From the cell containing the given text, extract its center point as [x, y] coordinate. 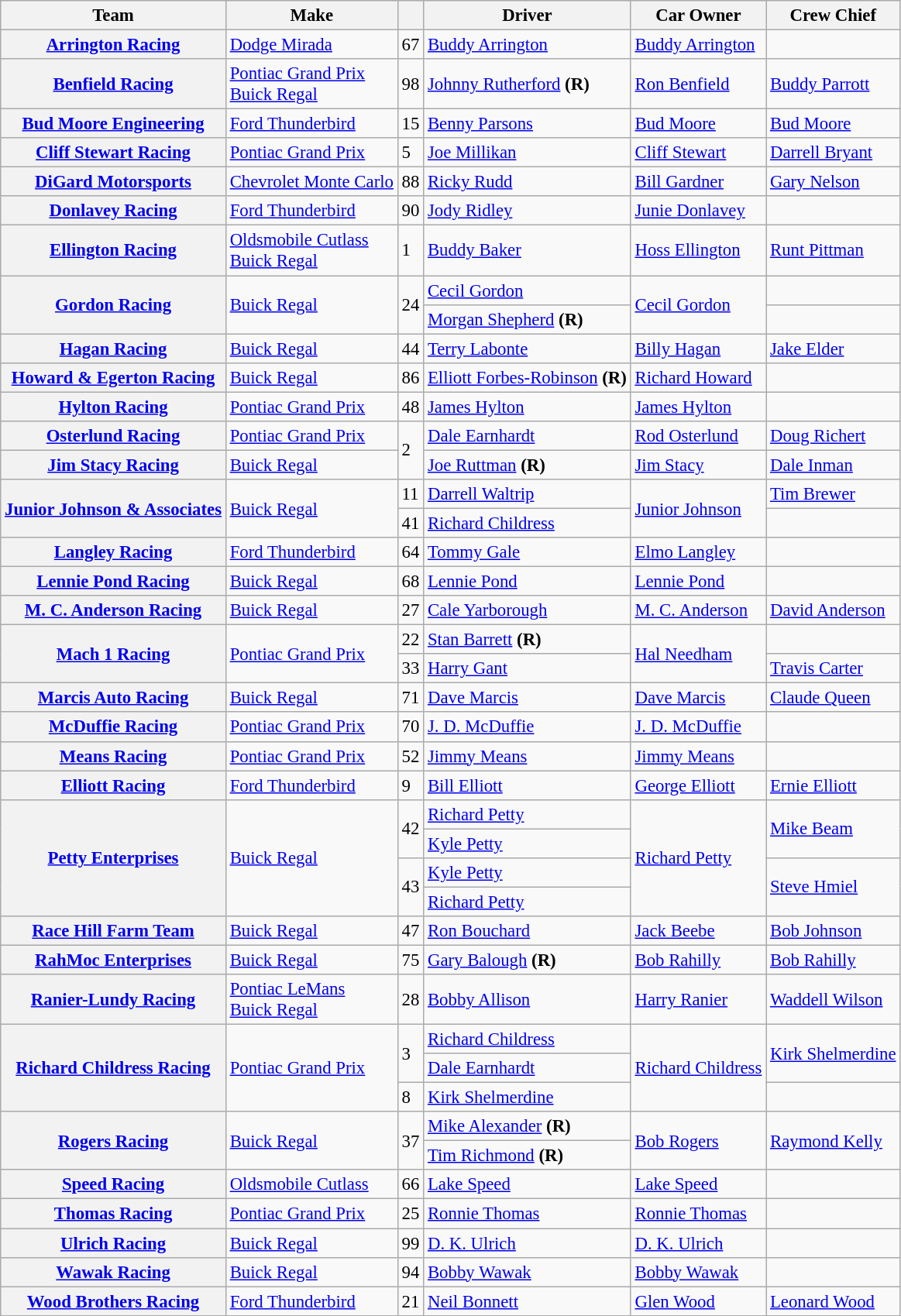
Ellington Racing [113, 251]
86 [411, 377]
Oldsmobile Cutlass [311, 1184]
70 [411, 727]
Rogers Racing [113, 1140]
52 [411, 756]
Glen Wood [698, 1301]
48 [411, 407]
Leonard Wood [834, 1301]
Thomas Racing [113, 1214]
Cliff Stewart [698, 153]
Bob Rogers [698, 1140]
M. C. Anderson Racing [113, 610]
Race Hill Farm Team [113, 931]
Car Owner [698, 15]
Elliott Racing [113, 785]
McDuffie Racing [113, 727]
Buddy Parrott [834, 84]
24 [411, 305]
Wood Brothers Racing [113, 1301]
Travis Carter [834, 668]
15 [411, 124]
21 [411, 1301]
Stan Barrett (R) [528, 640]
Gary Balough (R) [528, 960]
Gary Nelson [834, 182]
Junie Donlavey [698, 211]
Ulrich Racing [113, 1243]
Waddell Wilson [834, 999]
Richard Childress Racing [113, 1069]
Richard Howard [698, 377]
George Elliott [698, 785]
Mike Beam [834, 829]
Neil Bonnett [528, 1301]
Junior Johnson & Associates [113, 508]
Chevrolet Monte Carlo [311, 182]
47 [411, 931]
41 [411, 523]
Means Racing [113, 756]
Runt Pittman [834, 251]
Jody Ridley [528, 211]
Donlavey Racing [113, 211]
Rod Osterlund [698, 436]
Bill Elliott [528, 785]
8 [411, 1098]
Harry Gant [528, 668]
Mach 1 Racing [113, 654]
Tommy Gale [528, 552]
Harry Ranier [698, 999]
Howard & Egerton Racing [113, 377]
Pontiac Grand Prix Buick Regal [311, 84]
Benfield Racing [113, 84]
Jim Stacy [698, 465]
Darrell Bryant [834, 153]
Bill Gardner [698, 182]
Benny Parsons [528, 124]
Ricky Rudd [528, 182]
Mike Alexander (R) [528, 1126]
43 [411, 888]
David Anderson [834, 610]
Buddy Baker [528, 251]
Jake Elder [834, 349]
Langley Racing [113, 552]
M. C. Anderson [698, 610]
Terry Labonte [528, 349]
Osterlund Racing [113, 436]
Pontiac LeMansBuick Regal [311, 999]
Ranier-Lundy Racing [113, 999]
Team [113, 15]
Driver [528, 15]
Marcis Auto Racing [113, 698]
9 [411, 785]
Cliff Stewart Racing [113, 153]
Make [311, 15]
2 [411, 451]
Bob Johnson [834, 931]
Darrell Waltrip [528, 494]
Speed Racing [113, 1184]
Ernie Elliott [834, 785]
67 [411, 45]
44 [411, 349]
Crew Chief [834, 15]
Cale Yarborough [528, 610]
Ron Bouchard [528, 931]
Tim Richmond (R) [528, 1156]
68 [411, 582]
1 [411, 251]
25 [411, 1214]
66 [411, 1184]
94 [411, 1272]
90 [411, 211]
Johnny Rutherford (R) [528, 84]
28 [411, 999]
75 [411, 960]
Gordon Racing [113, 305]
Bud Moore Engineering [113, 124]
27 [411, 610]
33 [411, 668]
Hoss Ellington [698, 251]
Petty Enterprises [113, 857]
Elliott Forbes-Robinson (R) [528, 377]
DiGard Motorsports [113, 182]
Elmo Langley [698, 552]
Steve Hmiel [834, 888]
Hal Needham [698, 654]
Lennie Pond Racing [113, 582]
98 [411, 84]
22 [411, 640]
Morgan Shepherd (R) [528, 319]
Dale Inman [834, 465]
5 [411, 153]
11 [411, 494]
71 [411, 698]
Claude Queen [834, 698]
Joe Millikan [528, 153]
Joe Ruttman (R) [528, 465]
Billy Hagan [698, 349]
Bobby Allison [528, 999]
Jack Beebe [698, 931]
Hagan Racing [113, 349]
Dodge Mirada [311, 45]
Oldsmobile Cutlass Buick Regal [311, 251]
42 [411, 829]
3 [411, 1053]
64 [411, 552]
Arrington Racing [113, 45]
Junior Johnson [698, 508]
99 [411, 1243]
Ron Benfield [698, 84]
Jim Stacy Racing [113, 465]
Raymond Kelly [834, 1140]
RahMoc Enterprises [113, 960]
Tim Brewer [834, 494]
Wawak Racing [113, 1272]
Hylton Racing [113, 407]
Doug Richert [834, 436]
37 [411, 1140]
88 [411, 182]
